Pinpoint the cell where the given text exists, returning its [x, y] midpoint coordinate. 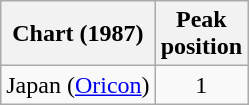
Peakposition [201, 34]
Japan (Oricon) [78, 85]
Chart (1987) [78, 34]
1 [201, 85]
